Identify which cell holds the provided text, then report its (x, y) central coordinate. 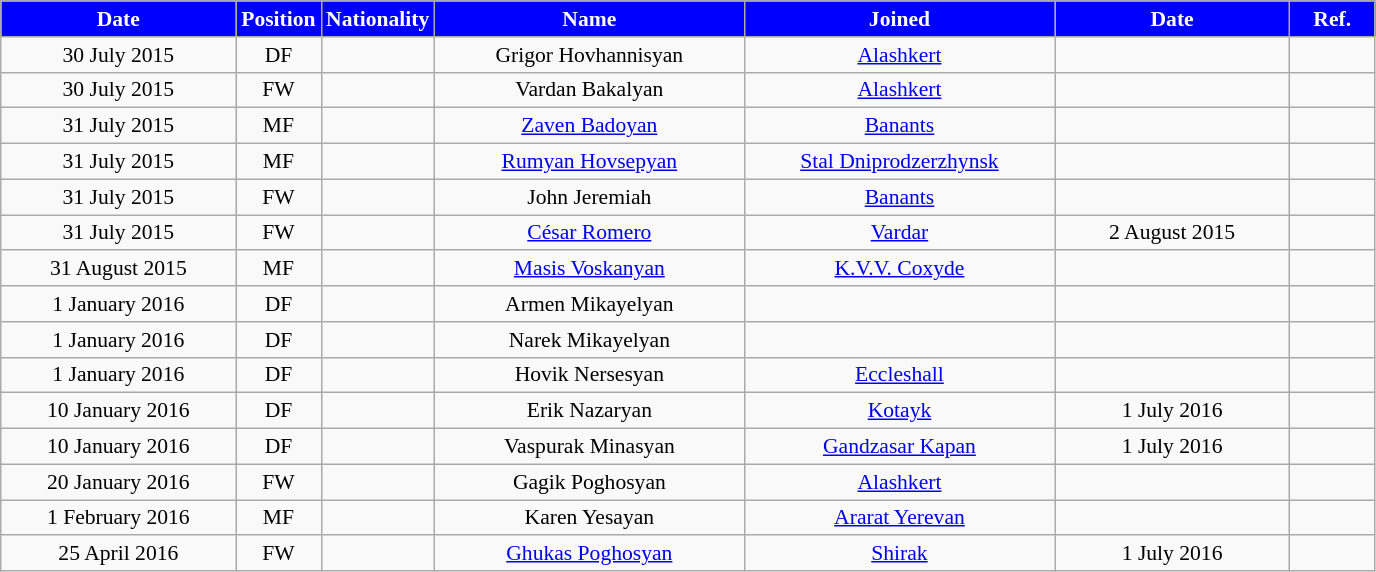
31 August 2015 (118, 269)
Grigor Hovhannisyan (589, 55)
Ararat Yerevan (899, 518)
Armen Mikayelyan (589, 304)
Vardan Bakalyan (589, 90)
Name (589, 19)
Erik Nazaryan (589, 411)
Gagik Poghosyan (589, 482)
Position (278, 19)
Vaspurak Minasyan (589, 447)
Gandzasar Kapan (899, 447)
Ghukas Poghosyan (589, 554)
John Jeremiah (589, 197)
Vardar (899, 233)
Zaven Badoyan (589, 126)
Rumyan Hovsepyan (589, 162)
Joined (899, 19)
K.V.V. Coxyde (899, 269)
2 August 2015 (1172, 233)
Ref. (1332, 19)
25 April 2016 (118, 554)
Stal Dniprodzerzhynsk (899, 162)
Masis Voskanyan (589, 269)
Narek Mikayelyan (589, 340)
Nationality (378, 19)
Eccleshall (899, 375)
20 January 2016 (118, 482)
Kotayk (899, 411)
César Romero (589, 233)
Karen Yesayan (589, 518)
Shirak (899, 554)
1 February 2016 (118, 518)
Hovik Nersesyan (589, 375)
